Return the (X, Y) coordinate for the center point of the cell that contains the specified text.  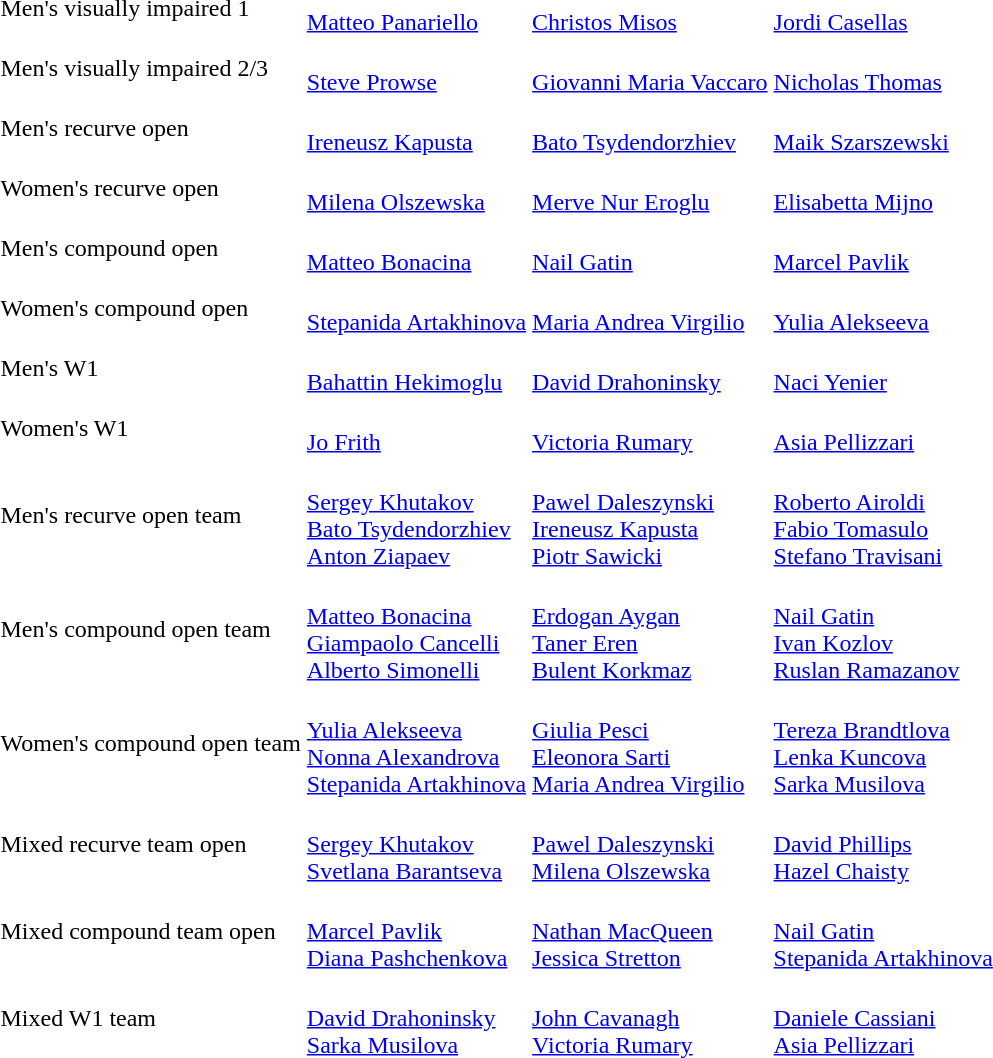
Sergey KhutakovSvetlana Barantseva (416, 844)
Victoria Rumary (650, 428)
Nail Gatin (650, 248)
Jo Frith (416, 428)
Milena Olszewska (416, 188)
Matteo BonacinaGiampaolo CancelliAlberto Simonelli (416, 630)
Bahattin Hekimoglu (416, 368)
David Drahoninsky (650, 368)
Bato Tsydendorzhiev (650, 128)
Erdogan AyganTaner ErenBulent Korkmaz (650, 630)
Merve Nur Eroglu (650, 188)
Nathan MacQueenJessica Stretton (650, 931)
Matteo Bonacina (416, 248)
Marcel PavlikDiana Pashchenkova (416, 931)
Giulia PesciEleonora SartiMaria Andrea Virgilio (650, 744)
Yulia AlekseevaNonna AlexandrovaStepanida Artakhinova (416, 744)
Pawel DaleszynskiIreneusz KapustaPiotr Sawicki (650, 516)
Steve Prowse (416, 68)
Stepanida Artakhinova (416, 308)
Ireneusz Kapusta (416, 128)
Maria Andrea Virgilio (650, 308)
Giovanni Maria Vaccaro (650, 68)
Pawel DaleszynskiMilena Olszewska (650, 844)
Sergey KhutakovBato TsydendorzhievAnton Ziapaev (416, 516)
